Locate the cell with the specified text and output its [x, y] center coordinate. 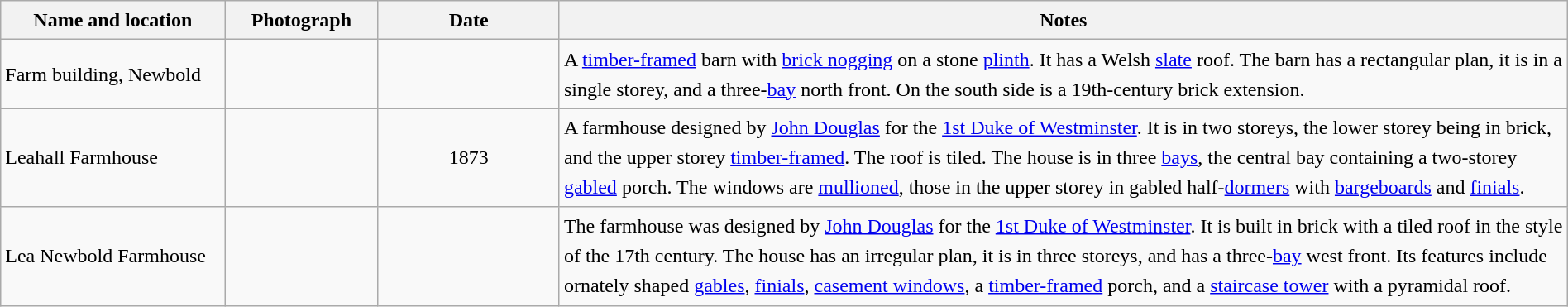
Date [468, 20]
Name and location [112, 20]
Notes [1064, 20]
Photograph [301, 20]
Lea Newbold Farmhouse [112, 257]
Farm building, Newbold [112, 74]
1873 [468, 157]
Leahall Farmhouse [112, 157]
